Capture the cell that displays the provided text and extract its (X, Y) central coordinate. 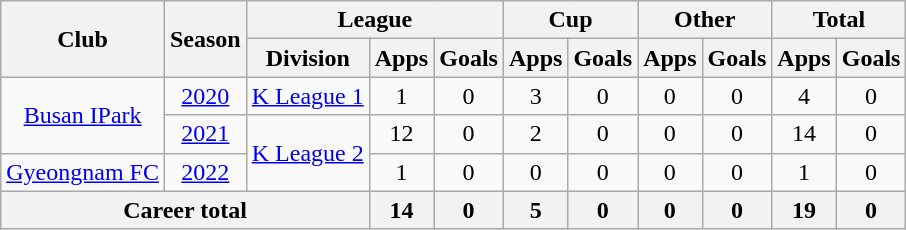
K League 1 (308, 96)
Cup (570, 20)
2 (535, 134)
5 (535, 210)
19 (804, 210)
3 (535, 96)
2022 (205, 172)
Club (83, 39)
2020 (205, 96)
Total (839, 20)
12 (401, 134)
Busan IPark (83, 115)
League (374, 20)
Division (308, 58)
K League 2 (308, 153)
Other (705, 20)
2021 (205, 134)
Gyeongnam FC (83, 172)
Career total (186, 210)
4 (804, 96)
Season (205, 39)
